For the text-containing cell, return its midpoint in [x, y] coordinate format. 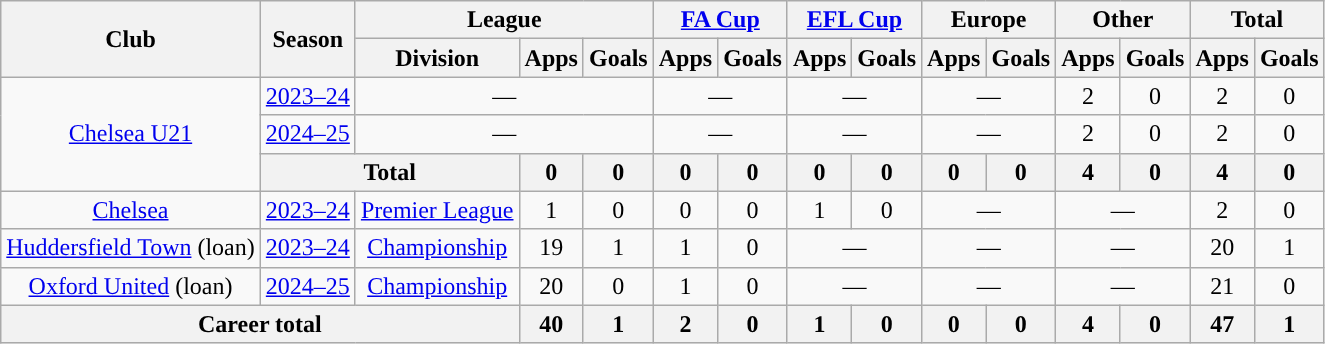
League [504, 20]
Chelsea [131, 210]
Club [131, 39]
Europe [989, 20]
Chelsea U21 [131, 134]
EFL Cup [854, 20]
21 [1222, 286]
Career total [260, 324]
19 [551, 248]
Premier League [437, 210]
Season [308, 39]
40 [551, 324]
Huddersfield Town (loan) [131, 248]
Other [1123, 20]
Division [437, 58]
FA Cup [720, 20]
47 [1222, 324]
Oxford United (loan) [131, 286]
